For the text-containing cell, return its midpoint in [X, Y] coordinate format. 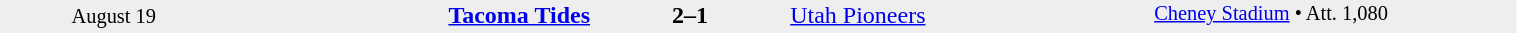
Tacoma Tides [410, 15]
Utah Pioneers [971, 15]
August 19 [114, 16]
Cheney Stadium • Att. 1,080 [1335, 16]
2–1 [690, 15]
